Scan for the cell matching the given text and deliver its (X, Y) coordinate at center. 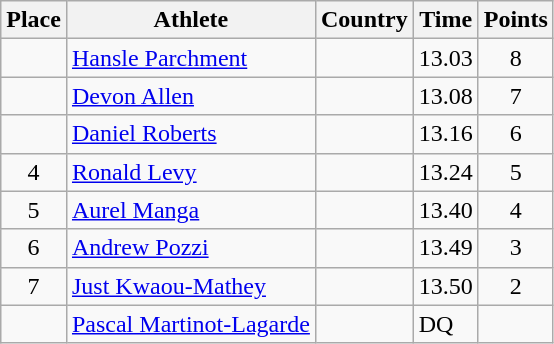
13.16 (446, 134)
Ronald Levy (190, 172)
Place (34, 20)
Just Kwaou-Mathey (190, 286)
13.49 (446, 248)
Devon Allen (190, 96)
Points (516, 20)
8 (516, 58)
Country (364, 20)
13.50 (446, 286)
Hansle Parchment (190, 58)
Aurel Manga (190, 210)
13.08 (446, 96)
Pascal Martinot-Lagarde (190, 324)
13.24 (446, 172)
Athlete (190, 20)
3 (516, 248)
13.03 (446, 58)
2 (516, 286)
Time (446, 20)
13.40 (446, 210)
DQ (446, 324)
Andrew Pozzi (190, 248)
Daniel Roberts (190, 134)
